Scan for the cell matching the given text and deliver its (X, Y) coordinate at center. 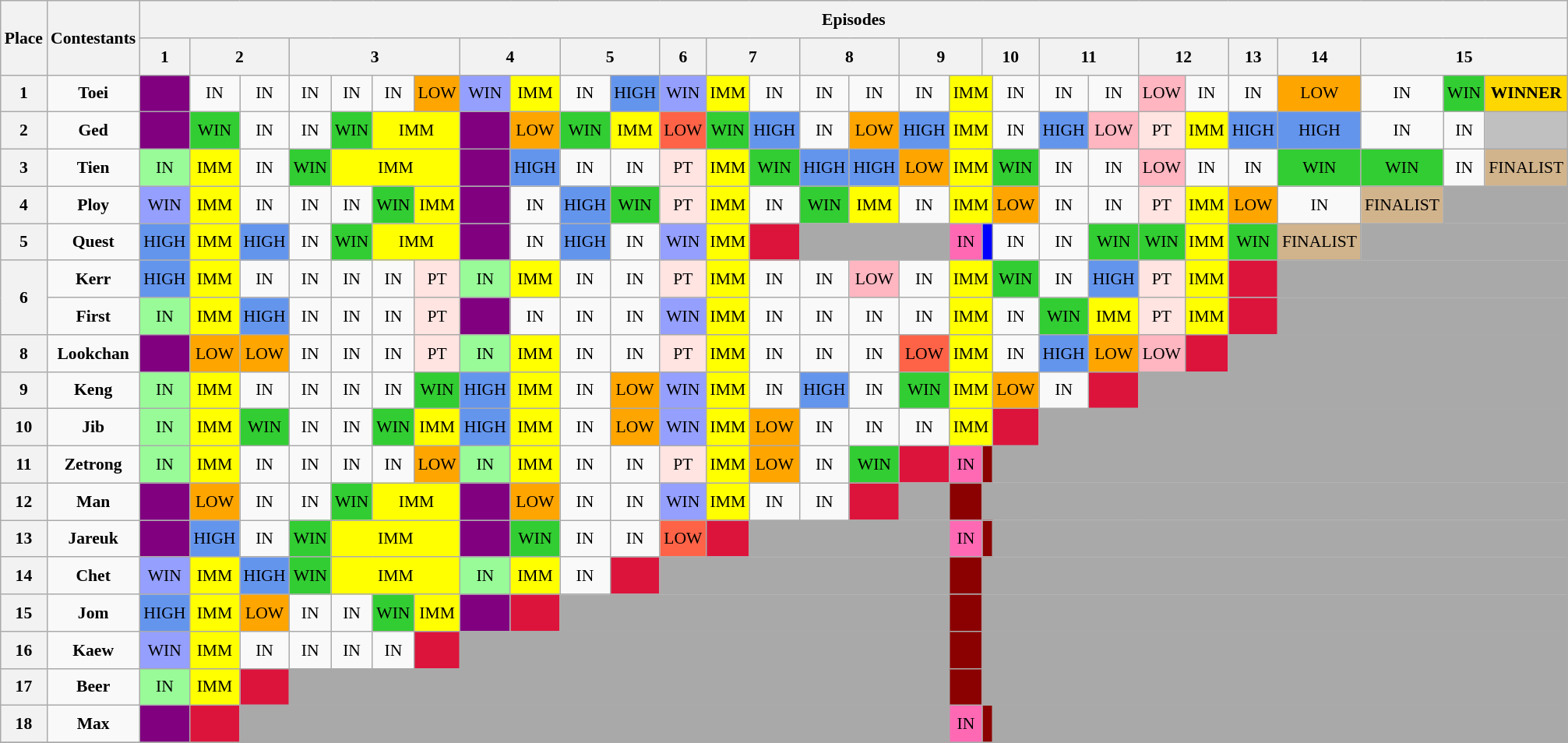
18 (23, 724)
Kaew (93, 650)
Zetrong (93, 465)
Man (93, 502)
Tien (93, 168)
Ged (93, 131)
First (93, 316)
Kerr (93, 280)
Contestants (93, 37)
16 (23, 650)
Toei (93, 93)
Beer (93, 687)
Jom (93, 613)
17 (23, 687)
Quest (93, 242)
WINNER (1526, 93)
Lookchan (93, 354)
Max (93, 724)
Episodes (854, 19)
Chet (93, 576)
Place (23, 37)
Keng (93, 390)
Jareuk (93, 539)
Jib (93, 428)
7 (752, 57)
Ploy (93, 205)
